Search for the cell housing the specified text and yield its [x, y] center coordinate. 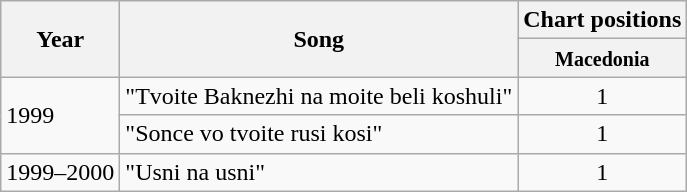
Macedonia [602, 58]
Year [60, 39]
"Usni na usni" [319, 172]
1999–2000 [60, 172]
Chart positions [602, 20]
Song [319, 39]
"Sonce vo tvoite rusi kosi" [319, 134]
1999 [60, 115]
"Tvoite Baknezhi na moite beli koshuli" [319, 96]
